Locate the cell with the specified text and output its (X, Y) center coordinate. 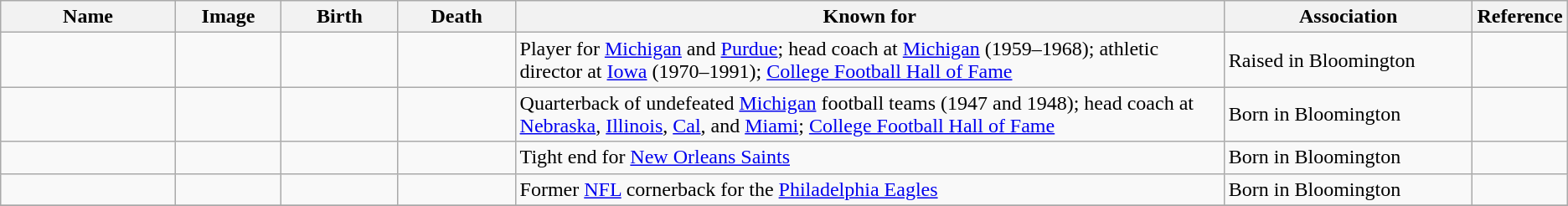
Name (89, 17)
Association (1349, 17)
Reference (1519, 17)
Image (228, 17)
Death (456, 17)
Birth (340, 17)
Former NFL cornerback for the Philadelphia Eagles (869, 189)
Tight end for New Orleans Saints (869, 157)
Player for Michigan and Purdue; head coach at Michigan (1959–1968); athletic director at Iowa (1970–1991); College Football Hall of Fame (869, 60)
Known for (869, 17)
Quarterback of undefeated Michigan football teams (1947 and 1948); head coach at Nebraska, Illinois, Cal, and Miami; College Football Hall of Fame (869, 114)
Raised in Bloomington (1349, 60)
